Scan for the cell matching the given text and deliver its [x, y] coordinate at center. 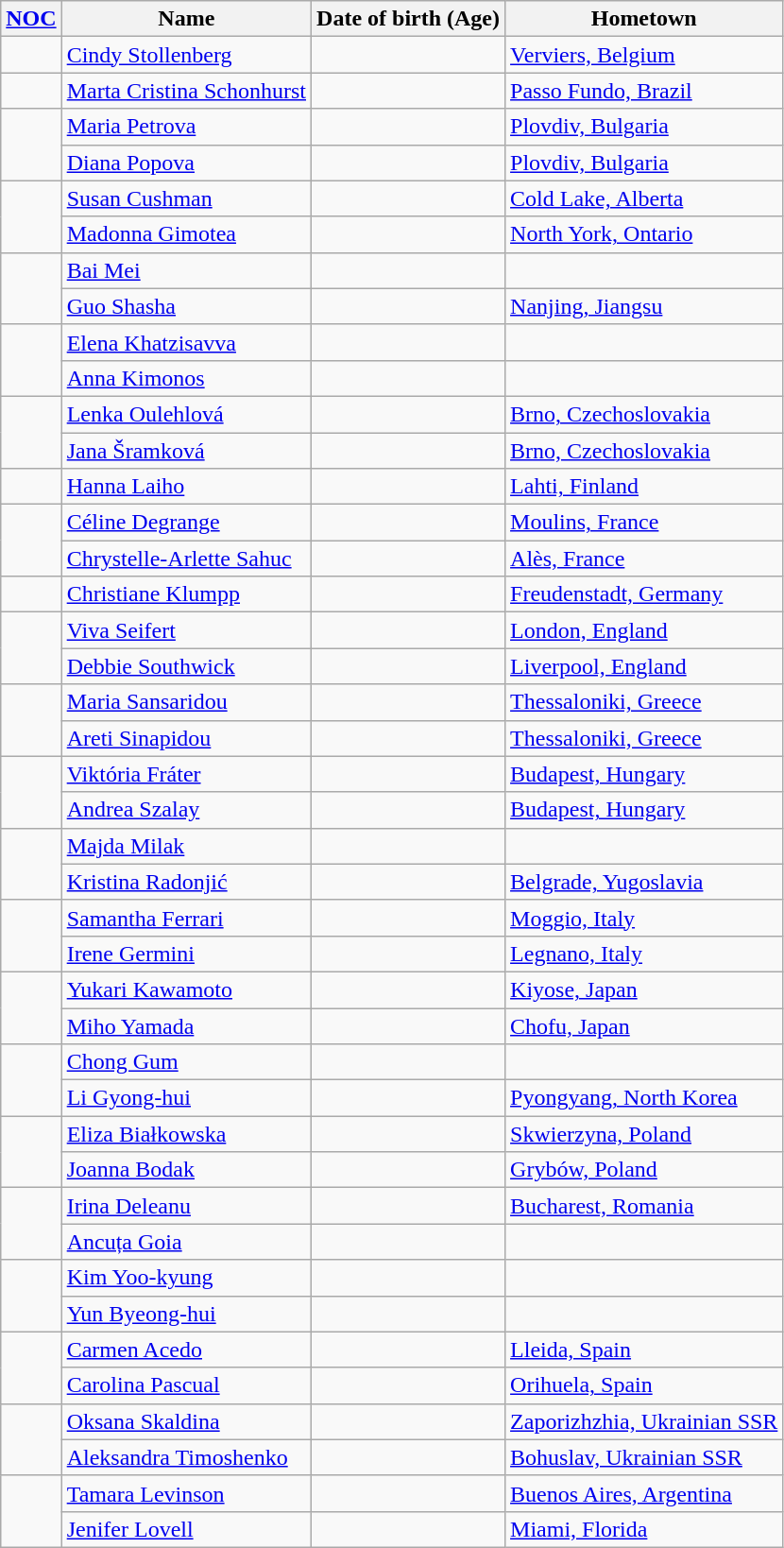
Li Gyong-hui [186, 1098]
Jana Šramková [186, 451]
Areti Sinapidou [186, 738]
Moggio, Italy [644, 918]
Grybów, Poland [644, 1170]
North York, Ontario [644, 234]
Kim Yoo-kyung [186, 1278]
Elena Khatzisavva [186, 342]
Belgrade, Yugoslavia [644, 882]
Susan Cushman [186, 198]
Anna Kimonos [186, 378]
Liverpool, England [644, 666]
Eliza Białkowska [186, 1134]
Samantha Ferrari [186, 918]
Lleida, Spain [644, 1350]
Cindy Stollenberg [186, 55]
Maria Sansaridou [186, 702]
Carolina Pascual [186, 1385]
Alès, France [644, 559]
Tamara Levinson [186, 1493]
Irene Germini [186, 954]
Buenos Aires, Argentina [644, 1493]
Oksana Skaldina [186, 1421]
Verviers, Belgium [644, 55]
Guo Shasha [186, 306]
Carmen Acedo [186, 1350]
Bohuslav, Ukrainian SSR [644, 1457]
Viktória Fráter [186, 774]
London, England [644, 630]
Chong Gum [186, 1062]
Yukari Kawamoto [186, 989]
Diana Popova [186, 163]
Yun Byeong-hui [186, 1314]
Madonna Gimotea [186, 234]
Name [186, 19]
Lenka Oulehlová [186, 414]
Christiane Klumpp [186, 594]
Freudenstadt, Germany [644, 594]
Chofu, Japan [644, 1025]
Majda Milak [186, 846]
Hometown [644, 19]
Passo Fundo, Brazil [644, 91]
Cold Lake, Alberta [644, 198]
Orihuela, Spain [644, 1385]
Chrystelle-Arlette Sahuc [186, 559]
Andrea Szalay [186, 810]
Irina Deleanu [186, 1206]
Date of birth (Age) [408, 19]
Joanna Bodak [186, 1170]
Miho Yamada [186, 1025]
Kiyose, Japan [644, 989]
Viva Seifert [186, 630]
Legnano, Italy [644, 954]
Miami, Florida [644, 1529]
Hanna Laiho [186, 487]
Marta Cristina Schonhurst [186, 91]
Bucharest, Romania [644, 1206]
Zaporizhzhia, Ukrainian SSR [644, 1421]
Bai Mei [186, 270]
Aleksandra Timoshenko [186, 1457]
Ancuța Goia [186, 1242]
Jenifer Lovell [186, 1529]
NOC [31, 19]
Céline Degrange [186, 523]
Maria Petrova [186, 127]
Debbie Southwick [186, 666]
Pyongyang, North Korea [644, 1098]
Nanjing, Jiangsu [644, 306]
Lahti, Finland [644, 487]
Kristina Radonjić [186, 882]
Moulins, France [644, 523]
Skwierzyna, Poland [644, 1134]
